Return (x, y) of the center of cell containing provided text 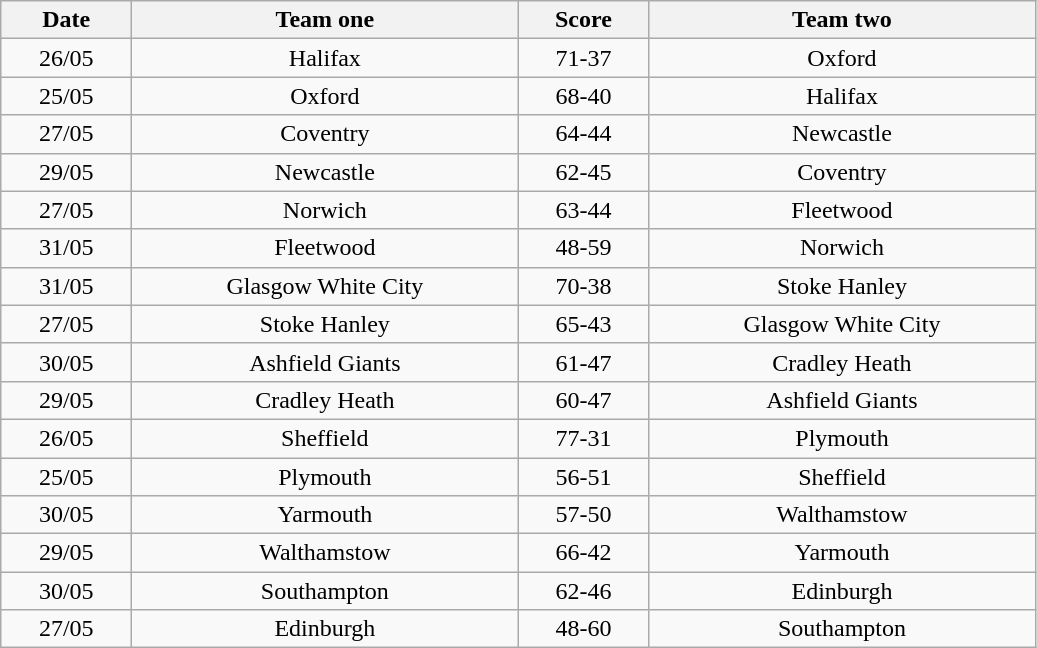
62-45 (584, 172)
63-44 (584, 210)
70-38 (584, 286)
64-44 (584, 134)
Score (584, 20)
Team one (325, 20)
77-31 (584, 438)
Team two (842, 20)
68-40 (584, 96)
66-42 (584, 553)
48-59 (584, 248)
65-43 (584, 324)
71-37 (584, 58)
48-60 (584, 629)
57-50 (584, 515)
61-47 (584, 362)
60-47 (584, 400)
Date (66, 20)
62-46 (584, 591)
56-51 (584, 477)
